Provide the [X, Y] coordinate of the cell's center where the given text is located.  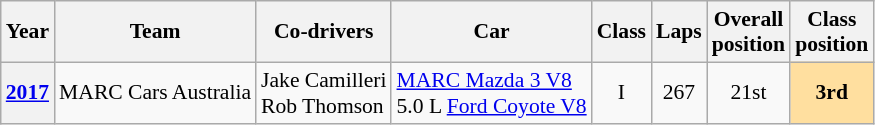
Jake Camilleri Rob Thomson [324, 92]
Car [491, 32]
2017 [28, 92]
Classposition [832, 32]
MARC Mazda 3 V85.0 L Ford Coyote V8 [491, 92]
Team [155, 32]
Overallposition [748, 32]
3rd [832, 92]
I [622, 92]
MARC Cars Australia [155, 92]
21st [748, 92]
Co-drivers [324, 32]
Year [28, 32]
267 [679, 92]
Laps [679, 32]
Class [622, 32]
